Search for the cell housing the specified text and yield its (x, y) center coordinate. 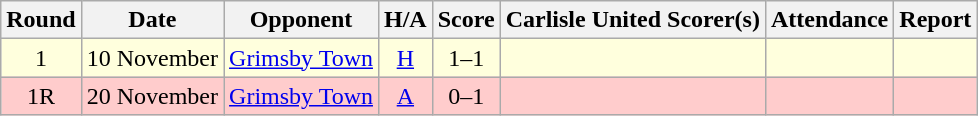
Date (152, 20)
1–1 (466, 58)
H/A (405, 20)
Round (41, 20)
0–1 (466, 96)
A (405, 96)
1R (41, 96)
Report (936, 20)
10 November (152, 58)
20 November (152, 96)
1 (41, 58)
Carlisle United Scorer(s) (632, 20)
Opponent (302, 20)
Attendance (829, 20)
H (405, 58)
Score (466, 20)
